Return [X, Y] of the center of cell containing provided text 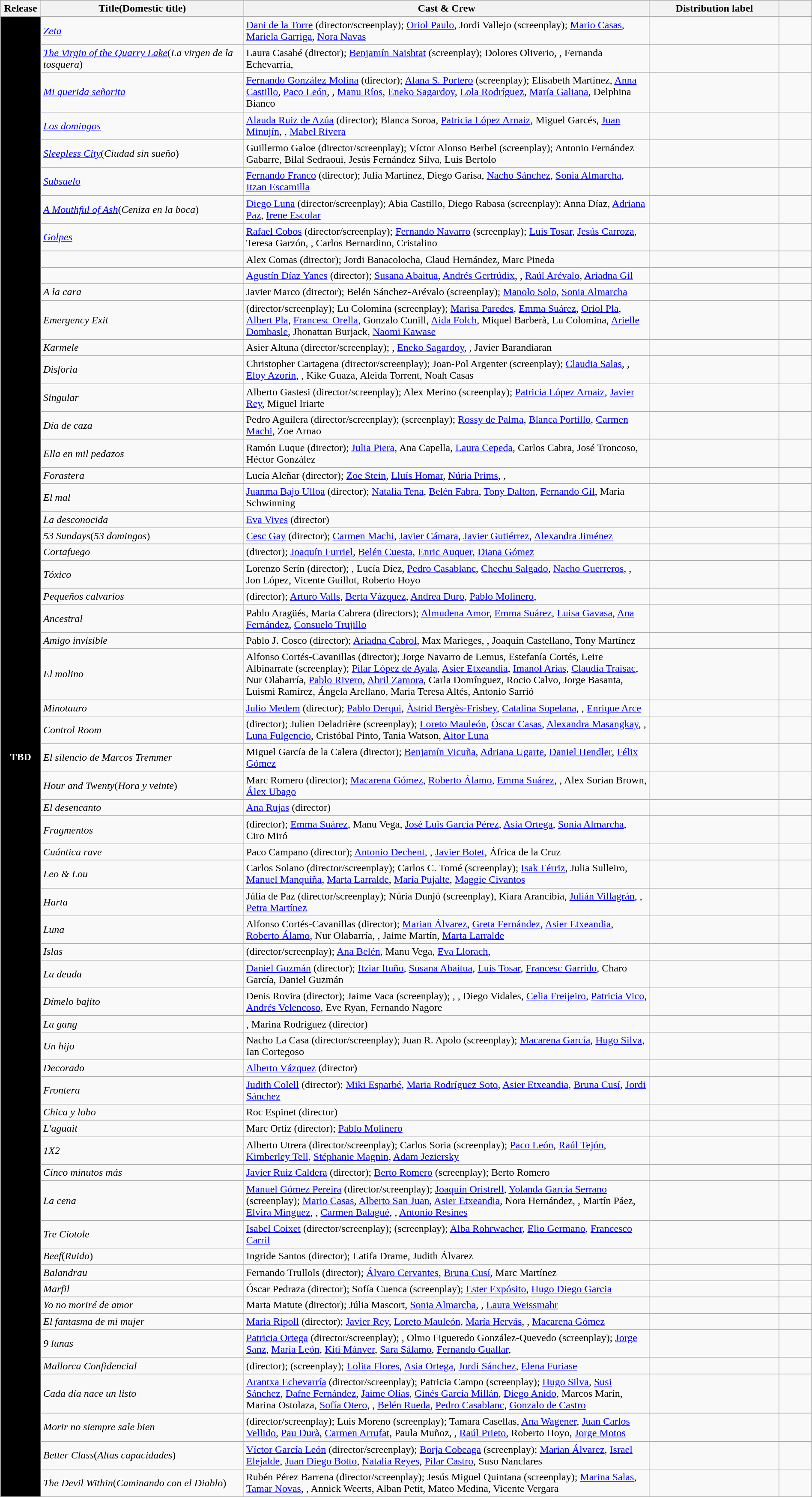
Agustín Díaz Yanes (director); Susana Abaitua, Andrés Gertrúdix, , Raúl Arévalo, Ariadna Gil [446, 275]
Paco Campano (director); Antonio Dechent, , Javier Botet, África de la Cruz [446, 852]
Cuántica rave [142, 852]
Dímelo bajito [142, 1001]
Islas [142, 952]
(director); Arturo Valls, Berta Vázquez, Andrea Duro, Pablo Molinero, [446, 596]
Día de caza [142, 426]
Distribution label [714, 9]
Cesc Gay (director); Carmen Machi, Javier Cámara, Javier Gutiérrez, Alexandra Jiménez [446, 536]
Lorenzo Serín (director); , Lucía Díez, Pedro Casablanc, Chechu Salgado, Nacho Guerreros, , Jon López, Vicente Guillot, Roberto Hoyo [446, 574]
Los domingos [142, 126]
Miguel García de la Calera (director); Benjamín Vicuña, Adriana Ugarte, Daniel Hendler, Félix Gómez [446, 758]
Júlia de Paz (director/screenplay); Núria Dunjó (screenplay), Kiara Arancibia, Julián Villagrán, , Petra Martínez [446, 902]
Alfonso Cortés-Cavanillas (director); Marian Álvarez, Greta Fernández, Asier Etxeandia, Roberto Álamo, Nur Olabarría, , Jaime Martín, Marta Larralde [446, 929]
Roc Espinet (director) [446, 1112]
Nacho La Casa (director/screenplay); Juan R. Apolo (screenplay); Macarena García, Hugo Silva, Ian Cortegoso [446, 1046]
Sleepless City(Ciudad sin sueño) [142, 153]
Mi querida señorita [142, 92]
El silencio de Marcos Tremmer [142, 758]
Marc Romero (director); Macarena Gómez, Roberto Álamo, Emma Suárez, , Alex Sorian Brown, Álex Ubago [446, 786]
Karmele [142, 348]
Decorado [142, 1068]
La gang [142, 1024]
Yo no moriré de amor [142, 1305]
El molino [142, 674]
La deuda [142, 974]
Golpes [142, 237]
Fragmentos [142, 830]
Ana Rujas (director) [446, 808]
Tóxico [142, 574]
Singular [142, 397]
The Devil Within(Caminando con el Diablo) [142, 1483]
Ingride Santos (director); Latifa Drame, Judith Álvarez [446, 1256]
Forastera [142, 475]
Un hijo [142, 1046]
L'aguait [142, 1129]
Emergency Exit [142, 320]
Amigo invisible [142, 640]
Cinco minutos más [142, 1173]
(director); (screenplay); Lolita Flores, Asia Ortega, Jordi Sánchez, Elena Furiase [446, 1366]
Mallorca Confidencial [142, 1366]
Javier Marco (director); Belén Sánchez-Arévalo (screenplay); Manolo Solo, Sonia Almarcha [446, 292]
Daniel Guzmán (director); Itziar Ituño, Susana Abaitua, Luis Tosar, Francesc Garrido, Charo García, Daniel Guzmán [446, 974]
TBD [21, 757]
Judith Colell (director); Miki Esparbé, Maria Rodríguez Soto, Asier Etxeandia, Bruna Cusí, Jordi Sánchez [446, 1090]
La desconocida [142, 520]
Óscar Pedraza (director); Sofía Cuenca (screenplay); Ester Expósito, Hugo Diego Garcia [446, 1289]
La cena [142, 1201]
A la cara [142, 292]
Isabel Coixet (director/screenplay); (screenplay); Alba Rohrwacher, Elio Germano, Francesco Carril [446, 1234]
Fernando Trullols (director); Álvaro Cervantes, Bruna Cusí, Marc Martínez [446, 1273]
Eva Vives (director) [446, 520]
Chica y lobo [142, 1112]
Balandrau [142, 1273]
Luna [142, 929]
Julio Medem (director); Pablo Derqui, Àstrid Bergès-Frisbey, Catalina Sopelana, , Enrique Arce [446, 708]
1X2 [142, 1150]
Cada día nace un listo [142, 1393]
Alberto Utrera (director/screenplay); Carlos Soria (screenplay); Paco León, Raúl Tejón, Kimberley Tell, Stéphanie Magnin, Adam Jeziersky [446, 1150]
Minotauro [142, 708]
El fantasma de mi mujer [142, 1321]
Cortafuego [142, 552]
Maria Ripoll (director); Javier Rey, Loreto Mauleón, María Hervás, , Macarena Gómez [446, 1321]
Pablo Aragüés, Marta Cabrera (directors); Almudena Amor, Emma Suárez, Luisa Gavasa, Ana Fernández, Consuelo Trujillo [446, 619]
Alberto Gastesi (director/screenplay); Alex Merino (screenplay); Patricia López Arnaiz, Javier Rey, Miguel Iriarte [446, 397]
Harta [142, 902]
Release [21, 9]
El desencanto [142, 808]
Morir no siempre sale bien [142, 1427]
Hour and Twenty(Hora y veinte) [142, 786]
The Virgin of the Quarry Lake(La virgen de la tosquera) [142, 58]
El mal [142, 498]
Alauda Ruiz de Azúa (director); Blanca Soroa, Patricia López Arnaiz, Miguel Garcés, Juan Minujín, , Mabel Rivera [446, 126]
Tre Ciotole [142, 1234]
Marta Matute (director); Júlia Mascort, Sonia Almarcha, , Laura Weissmahr [446, 1305]
Marc Ortiz (director); Pablo Molinero [446, 1129]
Title(Domestic title) [142, 9]
Pedro Aguilera (director/screenplay); (screenplay); Rossy de Palma, Blanca Portillo, Carmen Machi, Zoe Arnao [446, 426]
(director); Emma Suárez, Manu Vega, José Luis García Pérez, Asia Ortega, Sonia Almarcha, Ciro Miró [446, 830]
Ramón Luque (director); Julia Piera, Ana Capella, Laura Cepeda, Carlos Cabra, José Troncoso, Héctor González [446, 453]
Asier Altuna (director/screenplay); , Eneko Sagardoy, , Javier Barandiaran [446, 348]
Control Room [142, 730]
Disforia [142, 370]
A Mouthful of Ash(Ceniza en la boca) [142, 209]
Pequeños calvarios [142, 596]
Cast & Crew [446, 9]
Laura Casabé (director); Benjamín Naishtat (screenplay); Dolores Oliverio, , Fernanda Echevarría, [446, 58]
Alex Comas (director); Jordi Banacolocha, Claud Hernández, Marc Pineda [446, 259]
Pablo J. Cosco (director); Ariadna Cabrol, Max Marieges, , Joaquín Castellano, Tony Martínez [446, 640]
Juanma Bajo Ulloa (director); Natalia Tena, Belén Fabra, Tony Dalton, Fernando Gil, María Schwinning [446, 498]
(director); Joaquín Furriel, Belén Cuesta, Enric Auquer, Diana Gómez [446, 552]
Dani de la Torre (director/screenplay); Oriol Paulo, Jordi Vallejo (screenplay); Mario Casas, Mariela Garriga, Nora Navas [446, 31]
Marfil [142, 1289]
Frontera [142, 1090]
Beef(Ruido) [142, 1256]
Ella en mil pedazos [142, 453]
Lucía Aleñar (director); Zoe Stein, Lluís Homar, Núria Prims, , [446, 475]
Denis Rovira (director); Jaime Vaca (screenplay); , , Diego Vidales, Celia Freijeiro, Patricia Vico, Andrés Velencoso, Eve Ryan, Fernando Nagore [446, 1001]
Diego Luna (director/screenplay); Abia Castillo, Diego Rabasa (screenplay); Anna Díaz, Adriana Paz, Irene Escolar [446, 209]
Subsuelo [142, 182]
Fernando Franco (director); Julia Martínez, Diego Garisa, Nacho Sánchez, Sonia Almarcha, Itzan Escamilla [446, 182]
Ancestral [142, 619]
(director/screenplay); Ana Belén, Manu Vega, Eva Llorach, [446, 952]
, Marina Rodríguez (director) [446, 1024]
Rafael Cobos (director/screenplay); Fernando Navarro (screenplay); Luis Tosar, Jesús Carroza, Teresa Garzón, , Carlos Bernardino, Cristalino [446, 237]
Zeta [142, 31]
Better Class(Altas capacidades) [142, 1455]
9 lunas [142, 1343]
Alberto Vázquez (director) [446, 1068]
Leo & Lou [142, 874]
53 Sundays(53 domingos) [142, 536]
Christopher Cartagena (director/screenplay); Joan-Pol Argenter (screenplay); Claudia Salas, , Eloy Azorín, , Kike Guaza, Aleida Torrent, Noah Casas [446, 370]
Javier Ruiz Caldera (director); Berto Romero (screenplay); Berto Romero [446, 1173]
